Extract the [X, Y] coordinate from the center of the cell holding the provided text.  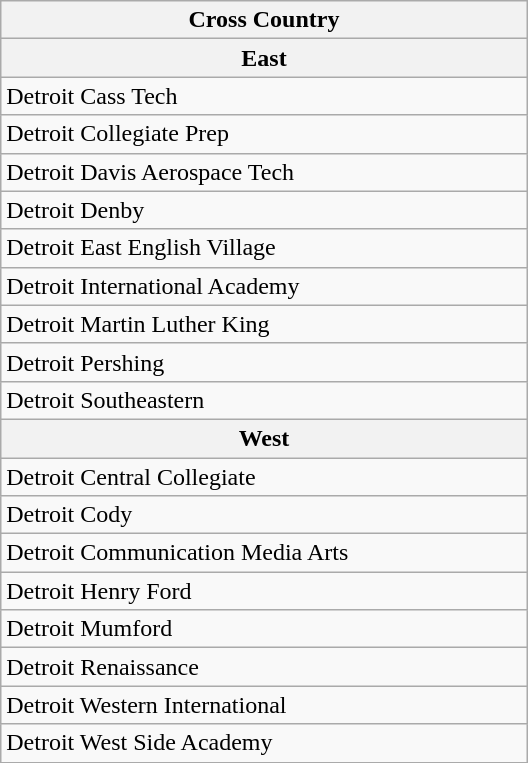
Detroit Central Collegiate [264, 477]
Detroit Mumford [264, 629]
Detroit Denby [264, 210]
East [264, 58]
Detroit Renaissance [264, 667]
Detroit International Academy [264, 286]
Detroit Pershing [264, 362]
Cross Country [264, 20]
Detroit Cass Tech [264, 96]
West [264, 438]
Detroit Davis Aerospace Tech [264, 172]
Detroit Western International [264, 705]
Detroit Martin Luther King [264, 324]
Detroit Henry Ford [264, 591]
Detroit Communication Media Arts [264, 553]
Detroit Southeastern [264, 400]
Detroit West Side Academy [264, 743]
Detroit East English Village [264, 248]
Detroit Cody [264, 515]
Detroit Collegiate Prep [264, 134]
